Provide the [x, y] coordinate of the cell's center where the given text is located.  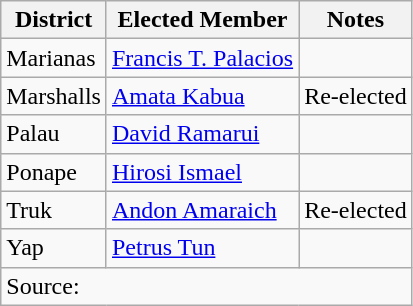
Notes [356, 20]
Elected Member [202, 20]
Truk [54, 210]
David Ramarui [202, 134]
Petrus Tun [202, 248]
Andon Amaraich [202, 210]
Source: [207, 286]
Marshalls [54, 96]
Palau [54, 134]
Marianas [54, 58]
Hirosi Ismael [202, 172]
Ponape [54, 172]
Francis T. Palacios [202, 58]
District [54, 20]
Amata Kabua [202, 96]
Yap [54, 248]
